Output the [X, Y] coordinate of the center of the cell containing the given text.  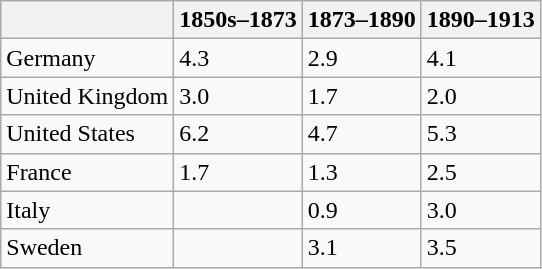
1850s–1873 [238, 20]
6.2 [238, 134]
2.9 [362, 58]
2.0 [480, 96]
4.3 [238, 58]
1890–1913 [480, 20]
5.3 [480, 134]
United States [88, 134]
Italy [88, 210]
Sweden [88, 248]
4.7 [362, 134]
3.1 [362, 248]
1.3 [362, 172]
1873–1890 [362, 20]
0.9 [362, 210]
3.5 [480, 248]
Germany [88, 58]
France [88, 172]
2.5 [480, 172]
United Kingdom [88, 96]
4.1 [480, 58]
